Scan for the cell matching the given text and deliver its [x, y] coordinate at center. 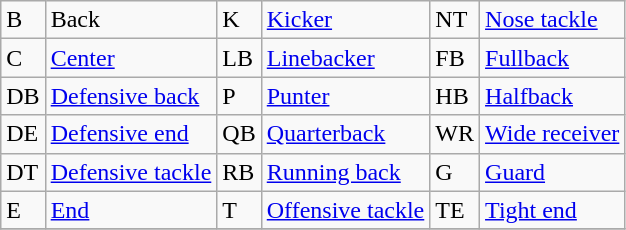
E [23, 210]
Defensive back [131, 96]
Quarterback [346, 134]
Halfback [552, 96]
HB [455, 96]
Fullback [552, 58]
C [23, 58]
WR [455, 134]
Linebacker [346, 58]
RB [239, 172]
T [239, 210]
P [239, 96]
TE [455, 210]
Back [131, 20]
NT [455, 20]
G [455, 172]
Defensive tackle [131, 172]
Defensive end [131, 134]
End [131, 210]
QB [239, 134]
B [23, 20]
LB [239, 58]
Wide receiver [552, 134]
DE [23, 134]
Nose tackle [552, 20]
K [239, 20]
Running back [346, 172]
Punter [346, 96]
DT [23, 172]
Center [131, 58]
Guard [552, 172]
DB [23, 96]
Offensive tackle [346, 210]
Kicker [346, 20]
Tight end [552, 210]
FB [455, 58]
